Output the [X, Y] coordinate of the center of the cell containing the given text.  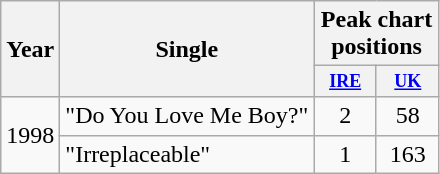
58 [408, 116]
163 [408, 154]
"Do You Love Me Boy?" [187, 116]
Peak chart positions [376, 34]
Single [187, 49]
2 [346, 116]
Year [30, 49]
UK [408, 82]
"Irreplaceable" [187, 154]
IRE [346, 82]
1998 [30, 135]
1 [346, 154]
